Scan for the cell matching the given text and deliver its [X, Y] coordinate at center. 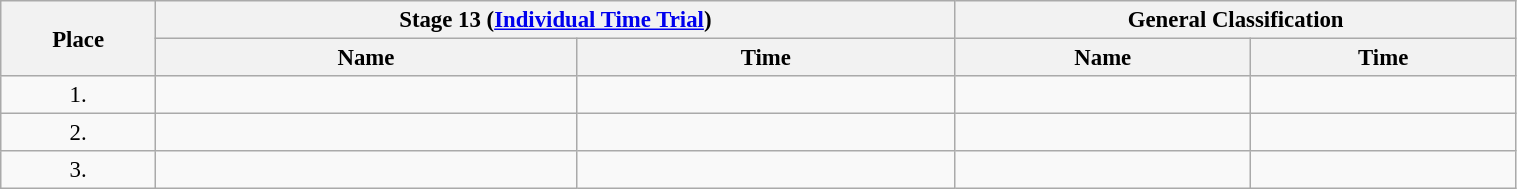
2. [78, 133]
Stage 13 (Individual Time Trial) [555, 20]
3. [78, 170]
1. [78, 95]
General Classification [1236, 20]
Place [78, 38]
